Return (x, y) of the center of cell containing provided text 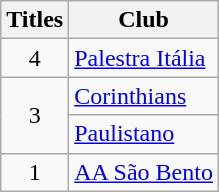
4 (35, 58)
3 (35, 115)
AA São Bento (144, 172)
Palestra Itália (144, 58)
1 (35, 172)
Corinthians (144, 96)
Club (144, 20)
Titles (35, 20)
Paulistano (144, 134)
